Provide the [x, y] coordinate of the cell's center where the given text is located.  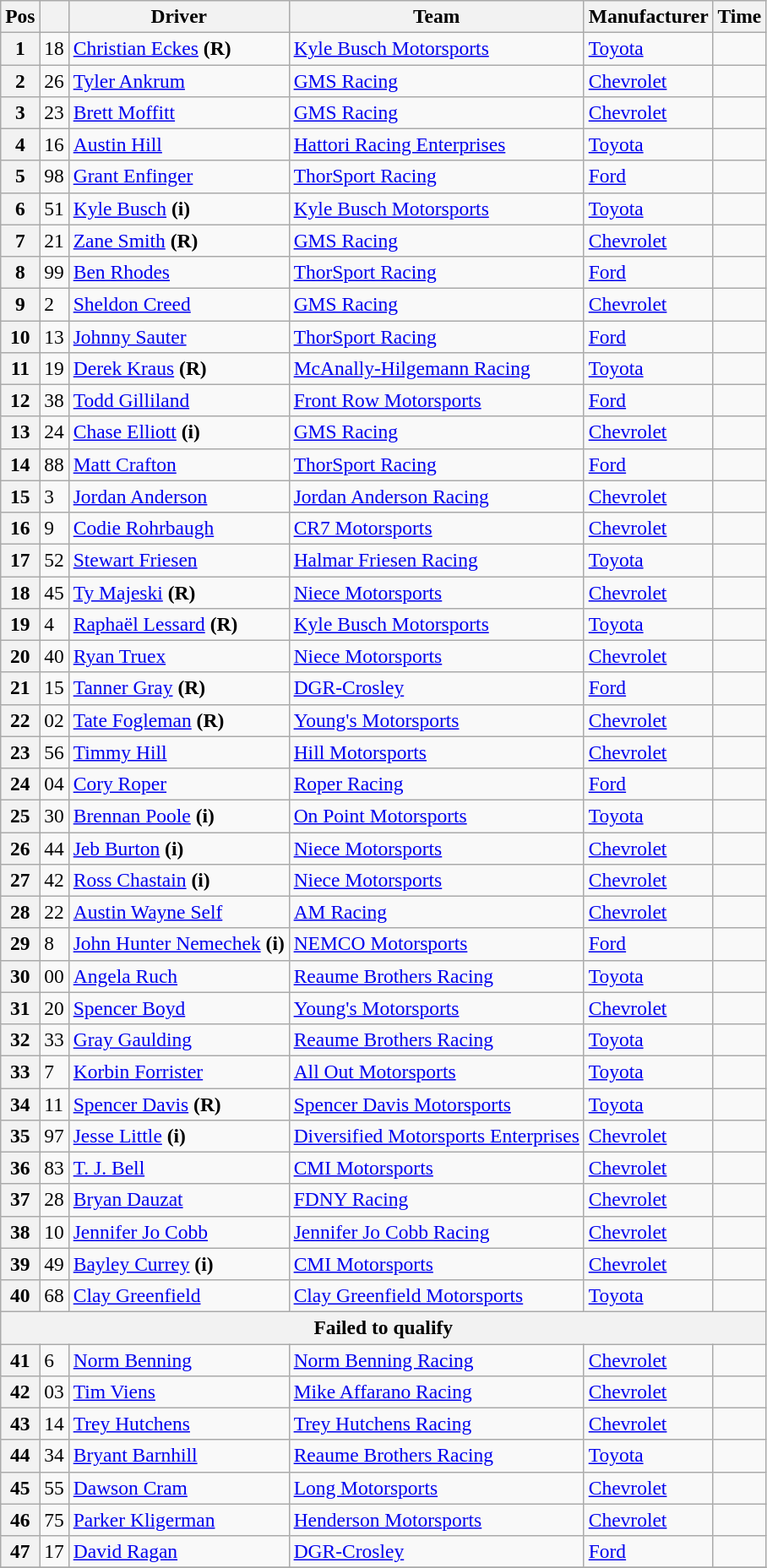
Jennifer Jo Cobb [179, 1232]
Jordan Anderson Racing [436, 496]
88 [54, 464]
25 [20, 816]
Trey Hutchens [179, 1424]
39 [20, 1264]
Matt Crafton [179, 464]
43 [20, 1424]
41 [20, 1359]
Codie Rohrbaugh [179, 528]
Brett Moffitt [179, 112]
Norm Benning Racing [436, 1359]
51 [54, 209]
Hill Motorsports [436, 752]
Front Row Motorsports [436, 400]
Tate Fogleman (R) [179, 720]
Christian Eckes (R) [179, 48]
Derek Kraus (R) [179, 368]
Failed to qualify [383, 1327]
Norm Benning [179, 1359]
Tyler Ankrum [179, 80]
29 [20, 944]
McAnally-Hilgemann Racing [436, 368]
Henderson Motorsports [436, 1520]
Angela Ruch [179, 976]
00 [54, 976]
Bayley Currey (i) [179, 1264]
56 [54, 752]
Pos [20, 16]
AM Racing [436, 912]
99 [54, 272]
Grant Enfinger [179, 176]
David Ragan [179, 1551]
FDNY Racing [436, 1200]
98 [54, 176]
Bryant Barnhill [179, 1456]
Jeb Burton (i) [179, 848]
97 [54, 1136]
37 [20, 1200]
52 [54, 560]
Roper Racing [436, 784]
John Hunter Nemechek (i) [179, 944]
Halmar Friesen Racing [436, 560]
68 [54, 1295]
Zane Smith (R) [179, 241]
Diversified Motorsports Enterprises [436, 1136]
Jennifer Jo Cobb Racing [436, 1232]
Dawson Cram [179, 1488]
36 [20, 1168]
Ryan Truex [179, 656]
Tanner Gray (R) [179, 688]
Todd Gilliland [179, 400]
On Point Motorsports [436, 816]
Austin Hill [179, 144]
35 [20, 1136]
32 [20, 1039]
5 [20, 176]
All Out Motorsports [436, 1072]
Sheldon Creed [179, 304]
Clay Greenfield [179, 1295]
75 [54, 1520]
Tim Viens [179, 1392]
Spencer Davis Motorsports [436, 1104]
03 [54, 1392]
Long Motorsports [436, 1488]
Timmy Hill [179, 752]
49 [54, 1264]
Trey Hutchens Racing [436, 1424]
Austin Wayne Self [179, 912]
Jesse Little (i) [179, 1136]
Jordan Anderson [179, 496]
Ross Chastain (i) [179, 880]
Parker Kligerman [179, 1520]
NEMCO Motorsports [436, 944]
Raphaël Lessard (R) [179, 624]
47 [20, 1551]
Team [436, 16]
1 [20, 48]
12 [20, 400]
04 [54, 784]
Driver [179, 16]
Ty Majeski (R) [179, 592]
Johnny Sauter [179, 336]
T. J. Bell [179, 1168]
Manufacturer [649, 16]
Brennan Poole (i) [179, 816]
Time [740, 16]
31 [20, 1008]
CR7 Motorsports [436, 528]
Hattori Racing Enterprises [436, 144]
Spencer Davis (R) [179, 1104]
02 [54, 720]
Stewart Friesen [179, 560]
Cory Roper [179, 784]
Gray Gaulding [179, 1039]
27 [20, 880]
Spencer Boyd [179, 1008]
55 [54, 1488]
83 [54, 1168]
Korbin Forrister [179, 1072]
46 [20, 1520]
Kyle Busch (i) [179, 209]
Mike Affarano Racing [436, 1392]
Bryan Dauzat [179, 1200]
Chase Elliott (i) [179, 432]
Ben Rhodes [179, 272]
Clay Greenfield Motorsports [436, 1295]
